Find where the given text appears and provide that cell's center as (x, y) coordinate. 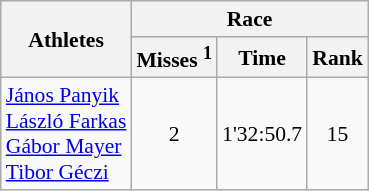
János PanyikLászló FarkasGábor MayerTibor Géczi (66, 134)
15 (338, 134)
Time (262, 58)
Rank (338, 58)
Athletes (66, 40)
Misses 1 (174, 58)
Race (249, 19)
2 (174, 134)
1'32:50.7 (262, 134)
